Provide the (x, y) coordinate of the cell's center where the given text is located.  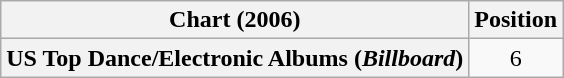
US Top Dance/Electronic Albums (Billboard) (235, 58)
Chart (2006) (235, 20)
6 (516, 58)
Position (516, 20)
